Output the [x, y] coordinate of the center of the cell containing the given text.  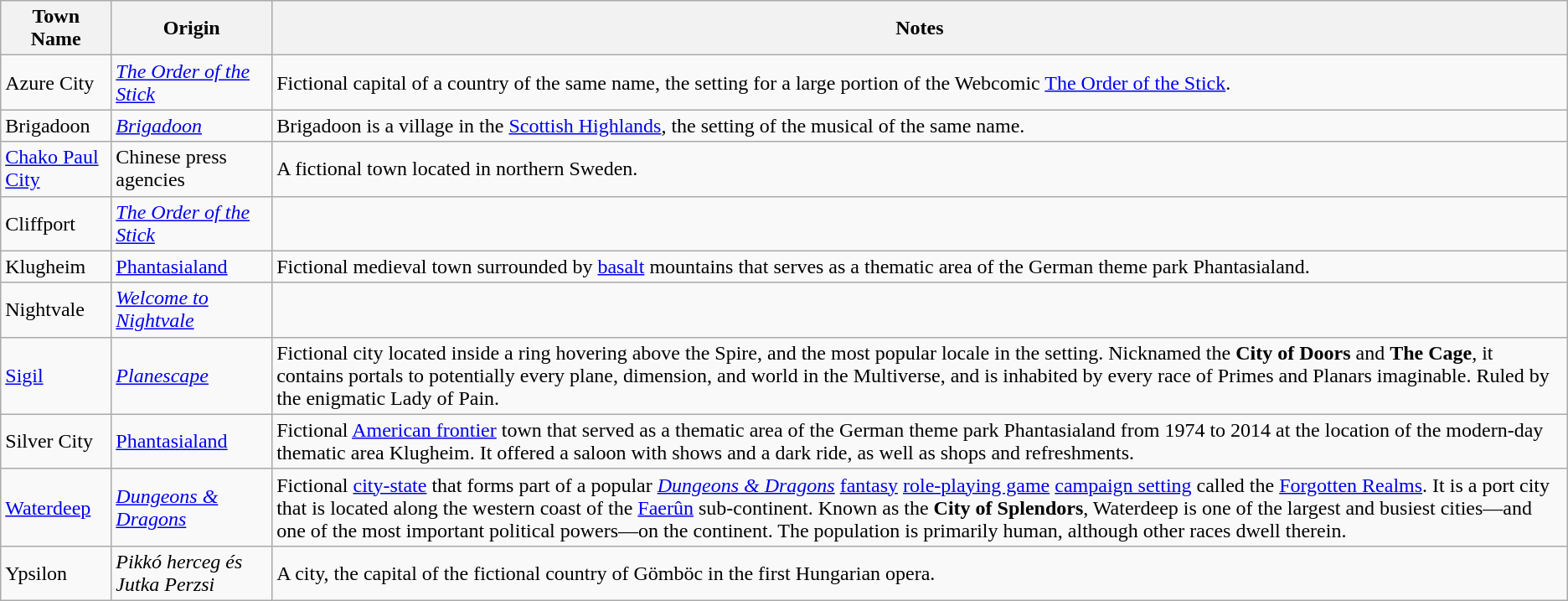
Azure City [56, 82]
Silver City [56, 441]
Fictional medieval town surrounded by basalt mountains that serves as a thematic area of the German theme park Phantasialand. [920, 267]
Waterdeep [56, 507]
Pikkó herceg és Jutka Perzsi [192, 573]
Cliffport [56, 223]
Brigadoon is a village in the Scottish Highlands, the setting of the musical of the same name. [920, 126]
Notes [920, 28]
Klugheim [56, 267]
Nightvale [56, 310]
Town Name [56, 28]
A city, the capital of the fictional country of Gömböc in the first Hungarian opera. [920, 573]
Origin [192, 28]
Chinese press agencies [192, 169]
Planescape [192, 376]
Sigil [56, 376]
Fictional capital of a country of the same name, the setting for a large portion of the Webcomic The Order of the Stick. [920, 82]
Ypsilon [56, 573]
Welcome to Nightvale [192, 310]
Chako Paul City [56, 169]
Dungeons & Dragons [192, 507]
A fictional town located in northern Sweden. [920, 169]
